Extract the [X, Y] coordinate from the center of the cell holding the provided text.  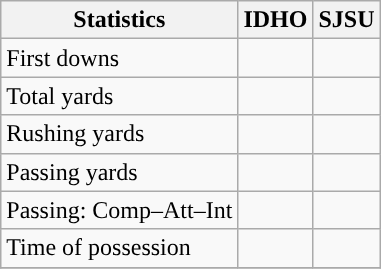
IDHO [276, 20]
Passing yards [120, 172]
First downs [120, 58]
SJSU [346, 20]
Passing: Comp–Att–Int [120, 210]
Total yards [120, 96]
Rushing yards [120, 134]
Time of possession [120, 248]
Statistics [120, 20]
